Identify which cell holds the provided text, then report its [x, y] central coordinate. 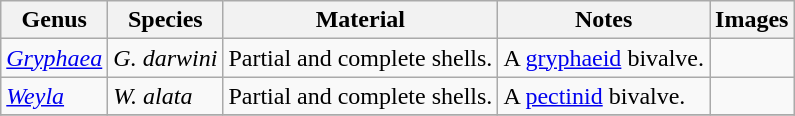
Images [752, 20]
Weyla [54, 96]
A gryphaeid bivalve. [604, 58]
Material [360, 20]
W. alata [166, 96]
Notes [604, 20]
Gryphaea [54, 58]
G. darwini [166, 58]
Species [166, 20]
A pectinid bivalve. [604, 96]
Genus [54, 20]
